Output the (X, Y) coordinate of the center of the cell containing the given text.  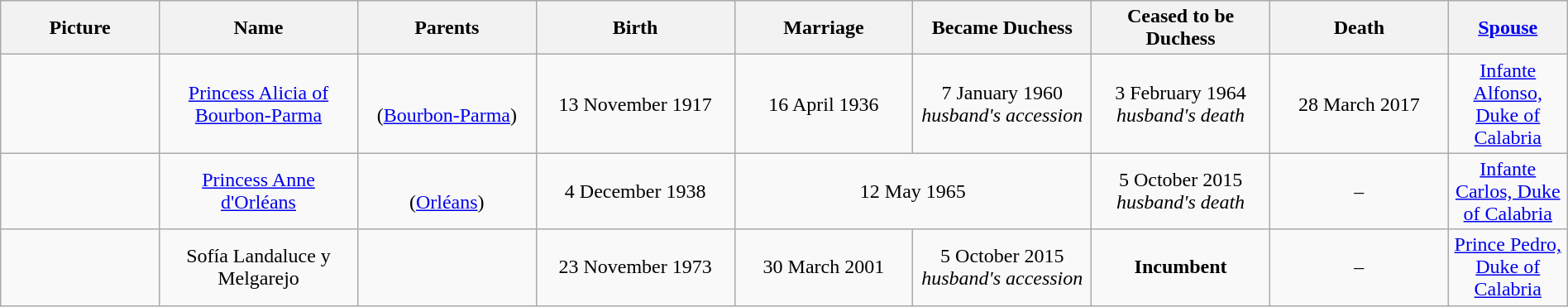
28 March 2017 (1359, 104)
7 January 1960husband's accession (1002, 104)
Prince Pedro, Duke of Calabria (1508, 267)
Princess Alicia of Bourbon-Parma (259, 104)
(Bourbon-Parma) (447, 104)
13 November 1917 (635, 104)
Infante Alfonso, Duke of Calabria (1508, 104)
Incumbent (1181, 267)
Birth (635, 28)
Parents (447, 28)
Spouse (1508, 28)
Became Duchess (1002, 28)
23 November 1973 (635, 267)
5 October 2015husband's death (1181, 191)
Infante Carlos, Duke of Calabria (1508, 191)
Name (259, 28)
3 February 1964husband's death (1181, 104)
16 April 1936 (824, 104)
Death (1359, 28)
Ceased to be Duchess (1181, 28)
Sofía Landaluce y Melgarejo (259, 267)
(Orléans) (447, 191)
4 December 1938 (635, 191)
Marriage (824, 28)
5 October 2015husband's accession (1002, 267)
30 March 2001 (824, 267)
Picture (80, 28)
12 May 1965 (913, 191)
Princess Anne d'Orléans (259, 191)
